Output the [X, Y] coordinate of the center of the cell containing the given text.  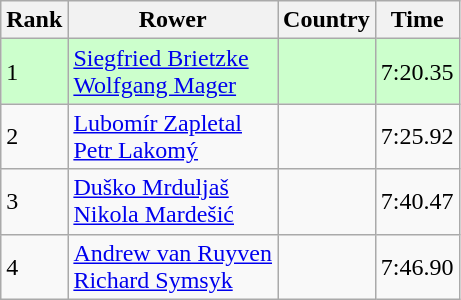
Rower [173, 20]
Rank [34, 20]
7:46.90 [417, 266]
Country [327, 20]
7:20.35 [417, 72]
Time [417, 20]
7:25.92 [417, 136]
4 [34, 266]
Siegfried BrietzkeWolfgang Mager [173, 72]
7:40.47 [417, 202]
Andrew van RuyvenRichard Symsyk [173, 266]
Duško MrduljašNikola Mardešić [173, 202]
1 [34, 72]
3 [34, 202]
Lubomír ZapletalPetr Lakomý [173, 136]
2 [34, 136]
